Provide the (X, Y) coordinate of the cell's center where the given text is located.  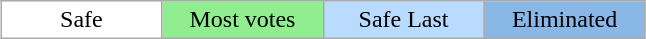
Eliminated (564, 20)
Most votes (242, 20)
Safe Last (404, 20)
Safe (82, 20)
